Scan for the cell matching the given text and deliver its [x, y] coordinate at center. 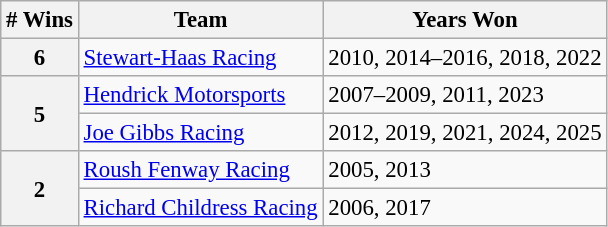
Richard Childress Racing [200, 208]
Stewart-Haas Racing [200, 58]
2 [40, 188]
Hendrick Motorsports [200, 95]
2005, 2013 [465, 170]
2007–2009, 2011, 2023 [465, 95]
# Wins [40, 20]
Years Won [465, 20]
Roush Fenway Racing [200, 170]
2012, 2019, 2021, 2024, 2025 [465, 133]
2010, 2014–2016, 2018, 2022 [465, 58]
Team [200, 20]
5 [40, 114]
Joe Gibbs Racing [200, 133]
2006, 2017 [465, 208]
6 [40, 58]
